Return the (X, Y) coordinate for the center point of the cell that contains the specified text.  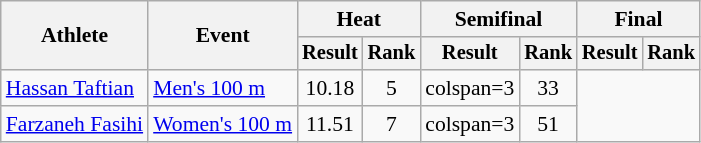
11.51 (330, 124)
5 (392, 88)
Athlete (74, 36)
Final (638, 19)
Semifinal (498, 19)
33 (548, 88)
Event (222, 36)
7 (392, 124)
Heat (358, 19)
10.18 (330, 88)
51 (548, 124)
Hassan Taftian (74, 88)
Farzaneh Fasihi (74, 124)
Men's 100 m (222, 88)
Women's 100 m (222, 124)
